Identify which cell holds the provided text, then report its (X, Y) central coordinate. 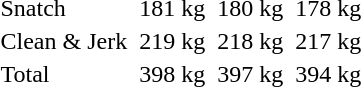
219 kg (172, 41)
218 kg (250, 41)
